Search for the cell housing the specified text and yield its [x, y] center coordinate. 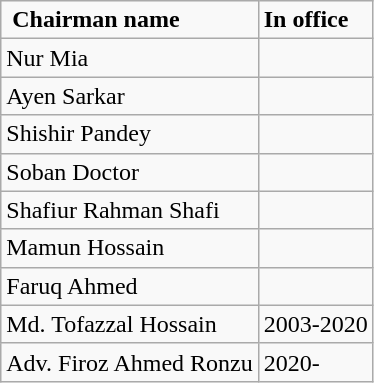
Chairman name [130, 20]
Ayen Sarkar [130, 96]
Md. Tofazzal Hossain [130, 324]
Adv. Firoz Ahmed Ronzu [130, 362]
Faruq Ahmed [130, 286]
In office [316, 20]
Nur Mia [130, 58]
Mamun Hossain [130, 248]
2020- [316, 362]
Soban Doctor [130, 172]
Shafiur Rahman Shafi [130, 210]
Shishir Pandey [130, 134]
2003-2020 [316, 324]
